Capture the cell that displays the provided text and extract its [X, Y] central coordinate. 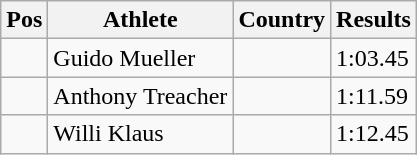
1:03.45 [374, 58]
Country [282, 20]
Pos [24, 20]
Willi Klaus [140, 134]
Athlete [140, 20]
Anthony Treacher [140, 96]
1:11.59 [374, 96]
Guido Mueller [140, 58]
1:12.45 [374, 134]
Results [374, 20]
